Identify which cell holds the provided text, then report its (X, Y) central coordinate. 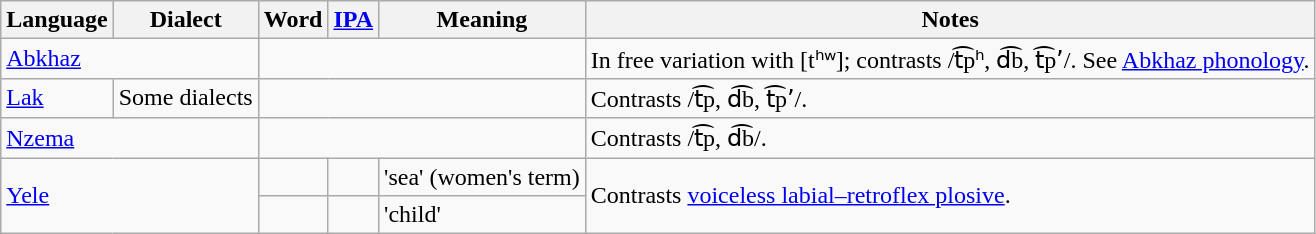
IPA (354, 20)
Yele (130, 196)
'child' (482, 215)
Contrasts voiceless labial–retroflex plosive. (950, 196)
Contrasts /t͡p, d͡b/. (950, 138)
Notes (950, 20)
Abkhaz (130, 59)
Lak (57, 98)
Some dialects (186, 98)
Contrasts /t͡p, d͡b, t͡pʼ/. (950, 98)
'sea' (women's term) (482, 177)
Meaning (482, 20)
Nzema (130, 138)
Dialect (186, 20)
Word (293, 20)
In free variation with [tʰʷ]; contrasts /t͡pʰ, d͡b, t͡pʼ/. See Abkhaz phonology. (950, 59)
Language (57, 20)
